Locate the cell with the specified text and output its [x, y] center coordinate. 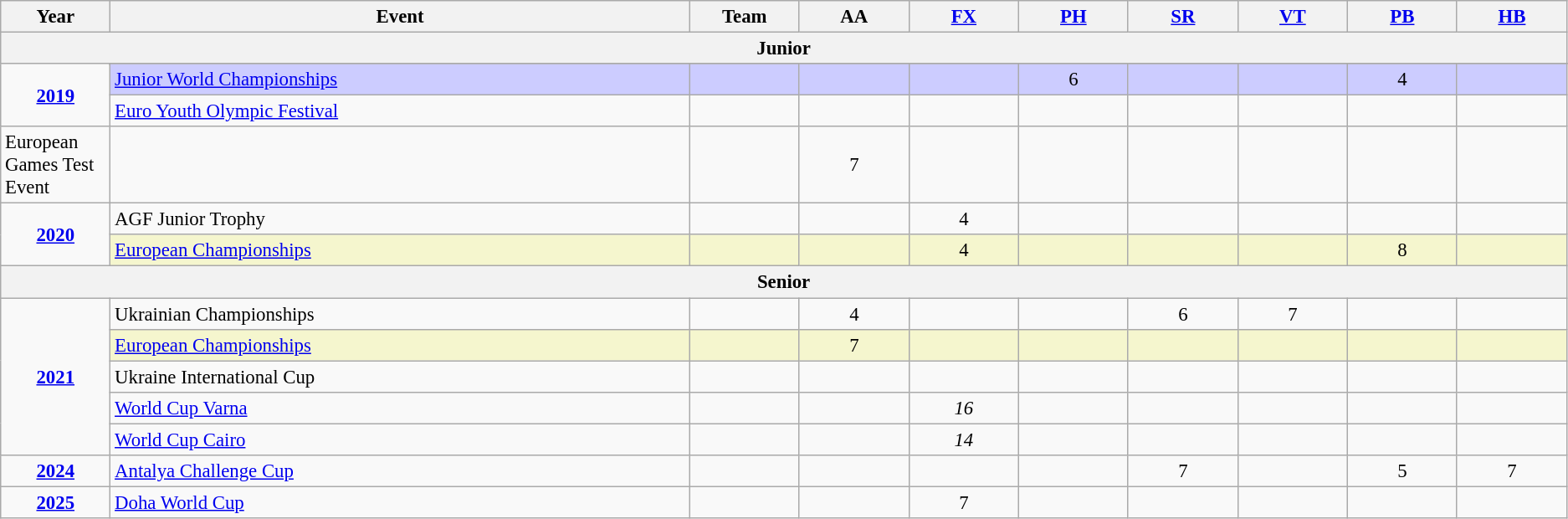
Year [55, 17]
2021 [55, 377]
2024 [55, 471]
AGF Junior Trophy [400, 219]
VT [1292, 17]
Event [400, 17]
16 [964, 408]
14 [964, 439]
Antalya Challenge Cup [400, 471]
Doha World Cup [400, 502]
SR [1183, 17]
European Games Test Event [55, 165]
World Cup Varna [400, 408]
AA [853, 17]
Senior [784, 282]
Euro Youth Olympic Festival [400, 111]
2020 [55, 234]
Ukraine International Cup [400, 377]
2025 [55, 502]
Junior World Championships [400, 80]
PB [1402, 17]
PH [1073, 17]
World Cup Cairo [400, 439]
Junior [784, 49]
Ukrainian Championships [400, 314]
FX [964, 17]
2019 [55, 95]
5 [1402, 471]
Team [745, 17]
HB [1511, 17]
8 [1402, 250]
